Scan for the cell matching the given text and deliver its (X, Y) coordinate at center. 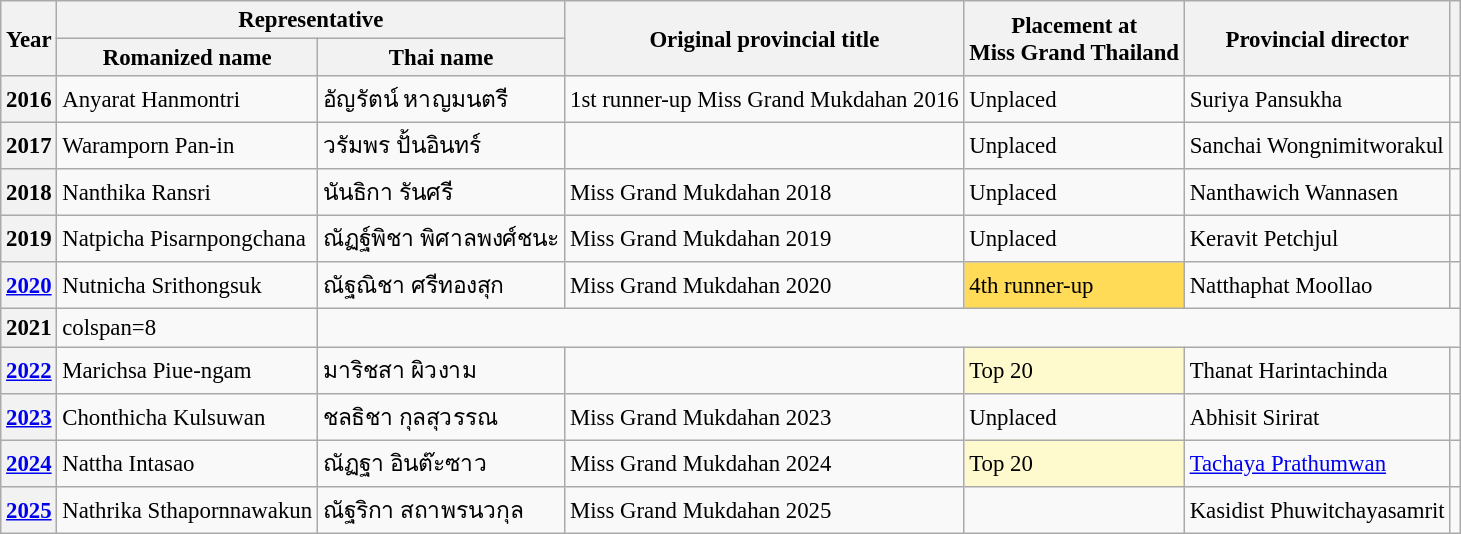
Miss Grand Mukdahan 2020 (764, 286)
2022 (29, 370)
Nattha Intasao (188, 464)
Sanchai Wongnimitworakul (1317, 146)
วรัมพร ปั้นอินทร์ (440, 146)
Romanized name (188, 58)
Placement atMiss Grand Thailand (1074, 38)
Miss Grand Mukdahan 2023 (764, 416)
Thai name (440, 58)
Representative (311, 20)
Kasidist Phuwitchayasamrit (1317, 510)
มาริชสา ผิวงาม (440, 370)
อัญรัตน์ หาญมนตรี (440, 100)
1st runner-up Miss Grand Mukdahan 2016 (764, 100)
Original provincial title (764, 38)
Thanat Harintachinda (1317, 370)
4th runner-up (1074, 286)
2024 (29, 464)
ณัฏฐ์พิชา พิศาลพงศ์ชนะ (440, 240)
Miss Grand Mukdahan 2025 (764, 510)
Nutnicha Srithongsuk (188, 286)
Keravit Petchjul (1317, 240)
Miss Grand Mukdahan 2018 (764, 192)
2021 (29, 328)
Natpicha Pisarnpongchana (188, 240)
2023 (29, 416)
Natthaphat Moollao (1317, 286)
Nathrika Sthapornnawakun (188, 510)
2019 (29, 240)
ณัฐณิชา ศรีทองสุก (440, 286)
Year (29, 38)
ณัฏฐา อินต๊ะซาว (440, 464)
2016 (29, 100)
Provincial director (1317, 38)
Abhisit Sirirat (1317, 416)
Chonthicha Kulsuwan (188, 416)
ณัฐริกา สถาพรนวกุล (440, 510)
Marichsa Piue-ngam (188, 370)
Waramporn Pan-in (188, 146)
Miss Grand Mukdahan 2024 (764, 464)
Miss Grand Mukdahan 2019 (764, 240)
นันธิกา รันศรี (440, 192)
Tachaya Prathumwan (1317, 464)
2018 (29, 192)
colspan=8 (188, 328)
2020 (29, 286)
Nanthawich Wannasen (1317, 192)
Nanthika Ransri (188, 192)
ชลธิชา กุลสุวรรณ (440, 416)
Suriya Pansukha (1317, 100)
Anyarat Hanmontri (188, 100)
2017 (29, 146)
2025 (29, 510)
